For the text-containing cell, return its midpoint in [X, Y] coordinate format. 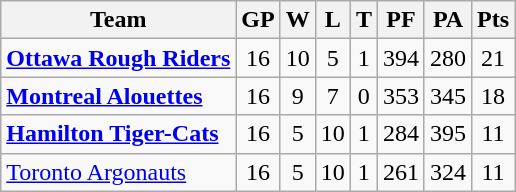
0 [364, 96]
394 [400, 58]
395 [448, 134]
L [332, 20]
324 [448, 172]
W [298, 20]
261 [400, 172]
18 [494, 96]
284 [400, 134]
21 [494, 58]
7 [332, 96]
280 [448, 58]
Pts [494, 20]
PF [400, 20]
Hamilton Tiger-Cats [118, 134]
T [364, 20]
345 [448, 96]
9 [298, 96]
Montreal Alouettes [118, 96]
Toronto Argonauts [118, 172]
GP [258, 20]
PA [448, 20]
353 [400, 96]
Team [118, 20]
Ottawa Rough Riders [118, 58]
